Determine the (x, y) coordinate at the center of the cell enclosing the given text.  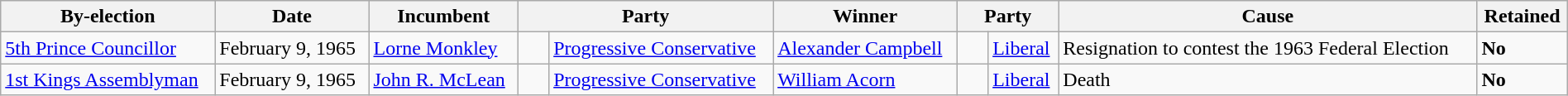
Death (1268, 79)
William Acorn (865, 79)
Resignation to contest the 1963 Federal Election (1268, 48)
Date (292, 17)
5th Prince Councillor (108, 48)
Lorne Monkley (443, 48)
Winner (865, 17)
By-election (108, 17)
Alexander Campbell (865, 48)
Retained (1522, 17)
Cause (1268, 17)
Incumbent (443, 17)
1st Kings Assemblyman (108, 79)
John R. McLean (443, 79)
